Capture the cell that displays the provided text and extract its [X, Y] central coordinate. 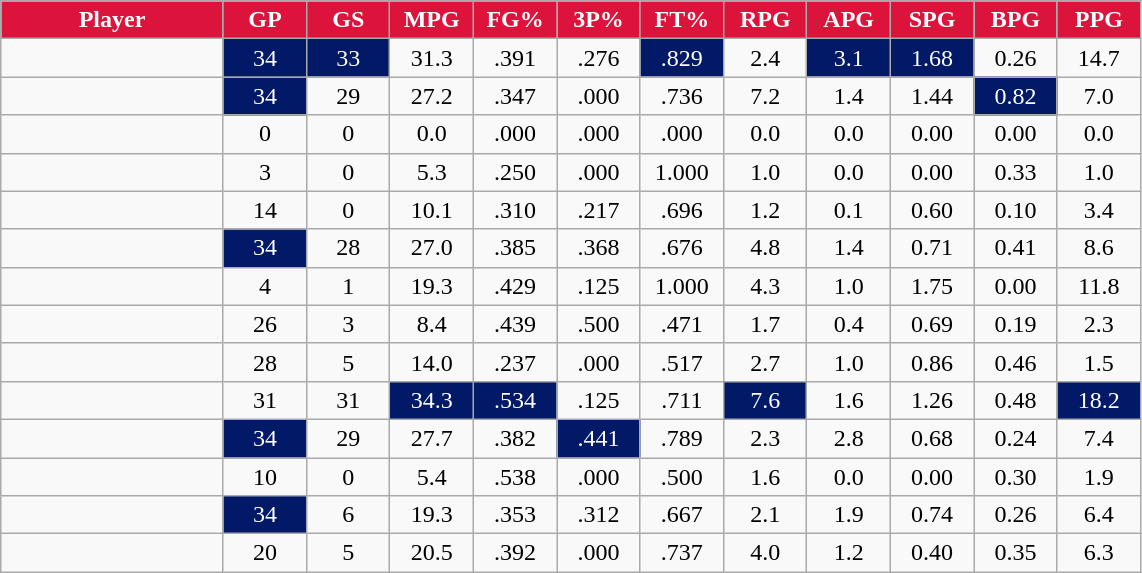
2.8 [848, 438]
1.7 [766, 324]
14.7 [1098, 58]
.829 [682, 58]
2.1 [766, 515]
0.69 [932, 324]
.312 [598, 515]
.737 [682, 553]
0.19 [1016, 324]
GS [348, 20]
0.1 [848, 210]
3.1 [848, 58]
.517 [682, 362]
18.2 [1098, 400]
4.3 [766, 286]
.250 [514, 172]
GP [264, 20]
31.3 [432, 58]
.392 [514, 553]
34.3 [432, 400]
.789 [682, 438]
20 [264, 553]
.439 [514, 324]
0.46 [1016, 362]
0.30 [1016, 477]
RPG [766, 20]
.217 [598, 210]
.711 [682, 400]
7.0 [1098, 96]
33 [348, 58]
.385 [514, 248]
1.44 [932, 96]
.368 [598, 248]
0.24 [1016, 438]
1 [348, 286]
.441 [598, 438]
.534 [514, 400]
7.2 [766, 96]
.538 [514, 477]
FT% [682, 20]
1.75 [932, 286]
.736 [682, 96]
2.7 [766, 362]
7.4 [1098, 438]
0.68 [932, 438]
1.26 [932, 400]
27.2 [432, 96]
6 [348, 515]
0.60 [932, 210]
14.0 [432, 362]
3.4 [1098, 210]
0.74 [932, 515]
.382 [514, 438]
0.41 [1016, 248]
1.5 [1098, 362]
SPG [932, 20]
2.4 [766, 58]
.471 [682, 324]
7.6 [766, 400]
MPG [432, 20]
14 [264, 210]
4 [264, 286]
6.3 [1098, 553]
27.0 [432, 248]
0.10 [1016, 210]
PPG [1098, 20]
0.86 [932, 362]
.696 [682, 210]
27.7 [432, 438]
26 [264, 324]
0.4 [848, 324]
.276 [598, 58]
Player [112, 20]
.391 [514, 58]
20.5 [432, 553]
10.1 [432, 210]
0.71 [932, 248]
11.8 [1098, 286]
.310 [514, 210]
.347 [514, 96]
3P% [598, 20]
8.4 [432, 324]
5.3 [432, 172]
0.40 [932, 553]
4.8 [766, 248]
0.82 [1016, 96]
0.33 [1016, 172]
.667 [682, 515]
FG% [514, 20]
.676 [682, 248]
1.68 [932, 58]
5.4 [432, 477]
0.35 [1016, 553]
.353 [514, 515]
8.6 [1098, 248]
BPG [1016, 20]
4.0 [766, 553]
.429 [514, 286]
APG [848, 20]
10 [264, 477]
.237 [514, 362]
0.48 [1016, 400]
6.4 [1098, 515]
